Output the [x, y] coordinate of the center of the cell containing the given text.  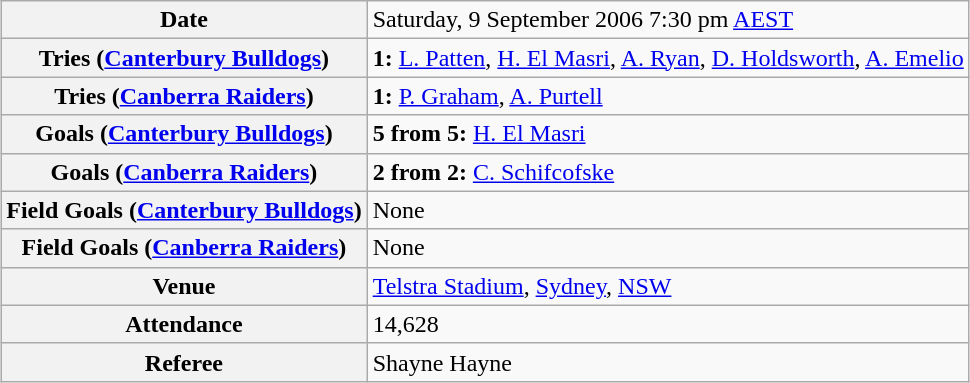
Referee [184, 362]
Tries (Canterbury Bulldogs) [184, 58]
Tries (Canberra Raiders) [184, 96]
Field Goals (Canterbury Bulldogs) [184, 210]
Shayne Hayne [668, 362]
Goals (Canterbury Bulldogs) [184, 134]
1: P. Graham, A. Purtell [668, 96]
Saturday, 9 September 2006 7:30 pm AEST [668, 20]
5 from 5: H. El Masri [668, 134]
14,628 [668, 324]
1: L. Patten, H. El Masri, A. Ryan, D. Holdsworth, A. Emelio [668, 58]
Telstra Stadium, Sydney, NSW [668, 286]
Goals (Canberra Raiders) [184, 172]
Attendance [184, 324]
Venue [184, 286]
Field Goals (Canberra Raiders) [184, 248]
2 from 2: C. Schifcofske [668, 172]
Date [184, 20]
